Provide the (x, y) coordinate of the cell's center where the given text is located.  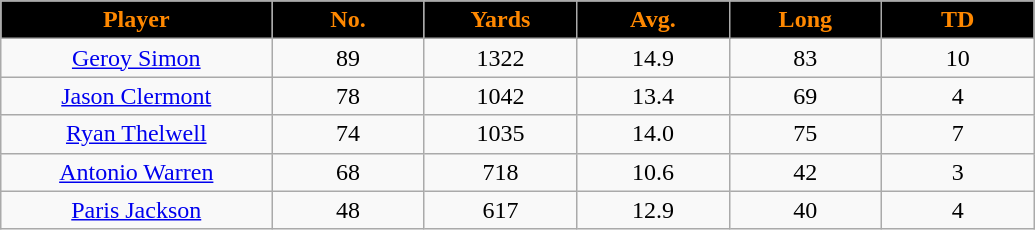
78 (348, 96)
718 (500, 172)
Player (136, 20)
Yards (500, 20)
69 (805, 96)
1322 (500, 58)
89 (348, 58)
40 (805, 210)
12.9 (653, 210)
617 (500, 210)
1035 (500, 134)
83 (805, 58)
Paris Jackson (136, 210)
14.9 (653, 58)
Antonio Warren (136, 172)
13.4 (653, 96)
14.0 (653, 134)
Geroy Simon (136, 58)
7 (958, 134)
1042 (500, 96)
75 (805, 134)
42 (805, 172)
10.6 (653, 172)
74 (348, 134)
48 (348, 210)
No. (348, 20)
10 (958, 58)
TD (958, 20)
Long (805, 20)
Jason Clermont (136, 96)
Ryan Thelwell (136, 134)
68 (348, 172)
3 (958, 172)
Avg. (653, 20)
